Find where the given text appears and provide that cell's center as [X, Y] coordinate. 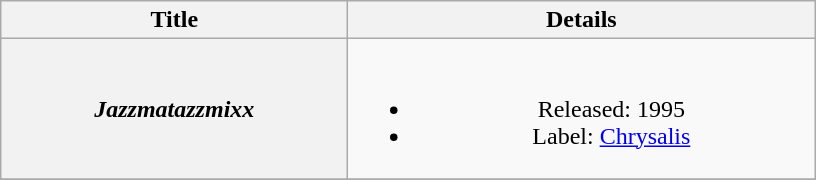
Title [174, 20]
Released: 1995Label: Chrysalis [582, 109]
Jazzmatazzmixx [174, 109]
Details [582, 20]
